Output the (X, Y) coordinate of the center of the cell containing the given text.  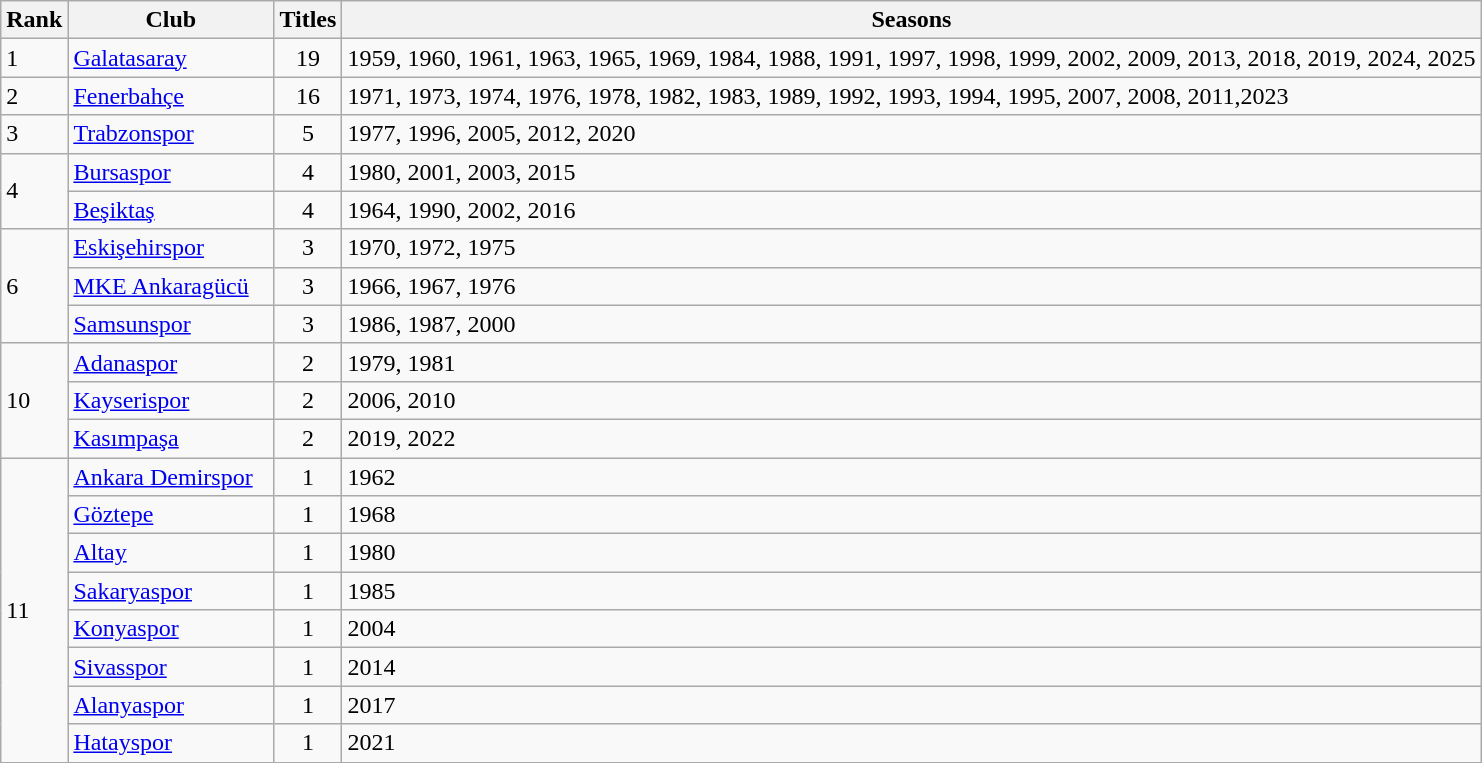
Kayserispor (171, 400)
1970, 1972, 1975 (912, 248)
Sivasspor (171, 667)
1959, 1960, 1961, 1963, 1965, 1969, 1984, 1988, 1991, 1997, 1998, 1999, 2002, 2009, 2013, 2018, 2019, 2024, 2025 (912, 58)
Hatayspor (171, 743)
2004 (912, 629)
Altay (171, 553)
6 (34, 286)
19 (308, 58)
2017 (912, 705)
10 (34, 400)
Galatasaray (171, 58)
1980, 2001, 2003, 2015 (912, 172)
1971, 1973, 1974, 1976, 1978, 1982, 1983, 1989, 1992, 1993, 1994, 1995, 2007, 2008, 2011,2023 (912, 96)
1977, 1996, 2005, 2012, 2020 (912, 134)
2006, 2010 (912, 400)
Trabzonspor (171, 134)
11 (34, 610)
Beşiktaş (171, 210)
Eskişehirspor (171, 248)
1962 (912, 477)
Alanyaspor (171, 705)
Club (171, 20)
Kasımpaşa (171, 438)
Samsunspor (171, 324)
Bursaspor (171, 172)
2014 (912, 667)
Adanaspor (171, 362)
1979, 1981 (912, 362)
1968 (912, 515)
Fenerbahçe (171, 96)
MKE Ankaragücü (171, 286)
Titles (308, 20)
1980 (912, 553)
2019, 2022 (912, 438)
5 (308, 134)
Ankara Demirspor (171, 477)
1964, 1990, 2002, 2016 (912, 210)
Seasons (912, 20)
Göztepe (171, 515)
1966, 1967, 1976 (912, 286)
1986, 1987, 2000 (912, 324)
1985 (912, 591)
Sakaryaspor (171, 591)
16 (308, 96)
Konyaspor (171, 629)
Rank (34, 20)
2021 (912, 743)
